Return the (X, Y) coordinate for the center point of the cell that contains the specified text.  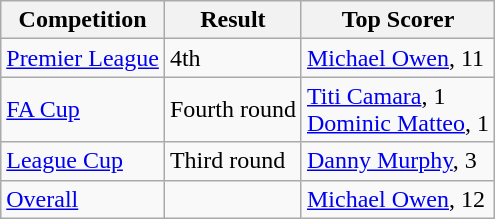
Competition (83, 20)
4th (232, 58)
Premier League (83, 58)
Top Scorer (398, 20)
Result (232, 20)
Michael Owen, 12 (398, 199)
Michael Owen, 11 (398, 58)
Danny Murphy, 3 (398, 161)
League Cup (83, 161)
Titi Camara, 1 Dominic Matteo, 1 (398, 110)
FA Cup (83, 110)
Overall (83, 199)
Third round (232, 161)
Fourth round (232, 110)
